Identify which cell holds the provided text, then report its (x, y) central coordinate. 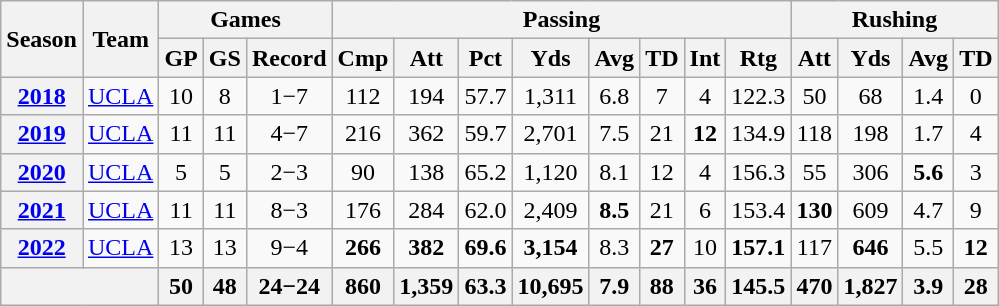
138 (426, 172)
2021 (42, 210)
194 (426, 96)
Int (705, 58)
Season (42, 39)
24−24 (289, 286)
28 (976, 286)
1,827 (870, 286)
609 (870, 210)
69.6 (486, 248)
36 (705, 286)
6 (705, 210)
88 (662, 286)
Record (289, 58)
3 (976, 172)
Cmp (363, 58)
Team (120, 39)
2,701 (550, 134)
646 (870, 248)
5.6 (928, 172)
8.5 (614, 210)
Games (246, 20)
2−3 (289, 172)
1,359 (426, 286)
112 (363, 96)
8.3 (614, 248)
216 (363, 134)
48 (224, 286)
7.9 (614, 286)
117 (814, 248)
GP (181, 58)
176 (363, 210)
3,154 (550, 248)
68 (870, 96)
5.5 (928, 248)
8.1 (614, 172)
130 (814, 210)
470 (814, 286)
9−4 (289, 248)
Rushing (894, 20)
122.3 (758, 96)
GS (224, 58)
8−3 (289, 210)
Rtg (758, 58)
1−7 (289, 96)
3.9 (928, 286)
1,120 (550, 172)
7.5 (614, 134)
157.1 (758, 248)
2,409 (550, 210)
2019 (42, 134)
7 (662, 96)
2018 (42, 96)
27 (662, 248)
4.7 (928, 210)
0 (976, 96)
6.8 (614, 96)
266 (363, 248)
63.3 (486, 286)
2020 (42, 172)
1.4 (928, 96)
145.5 (758, 286)
57.7 (486, 96)
62.0 (486, 210)
306 (870, 172)
1,311 (550, 96)
134.9 (758, 134)
284 (426, 210)
90 (363, 172)
198 (870, 134)
382 (426, 248)
9 (976, 210)
118 (814, 134)
8 (224, 96)
860 (363, 286)
156.3 (758, 172)
362 (426, 134)
4−7 (289, 134)
55 (814, 172)
2022 (42, 248)
59.7 (486, 134)
Passing (562, 20)
65.2 (486, 172)
1.7 (928, 134)
153.4 (758, 210)
Pct (486, 58)
10,695 (550, 286)
